Scan for the cell matching the given text and deliver its [X, Y] coordinate at center. 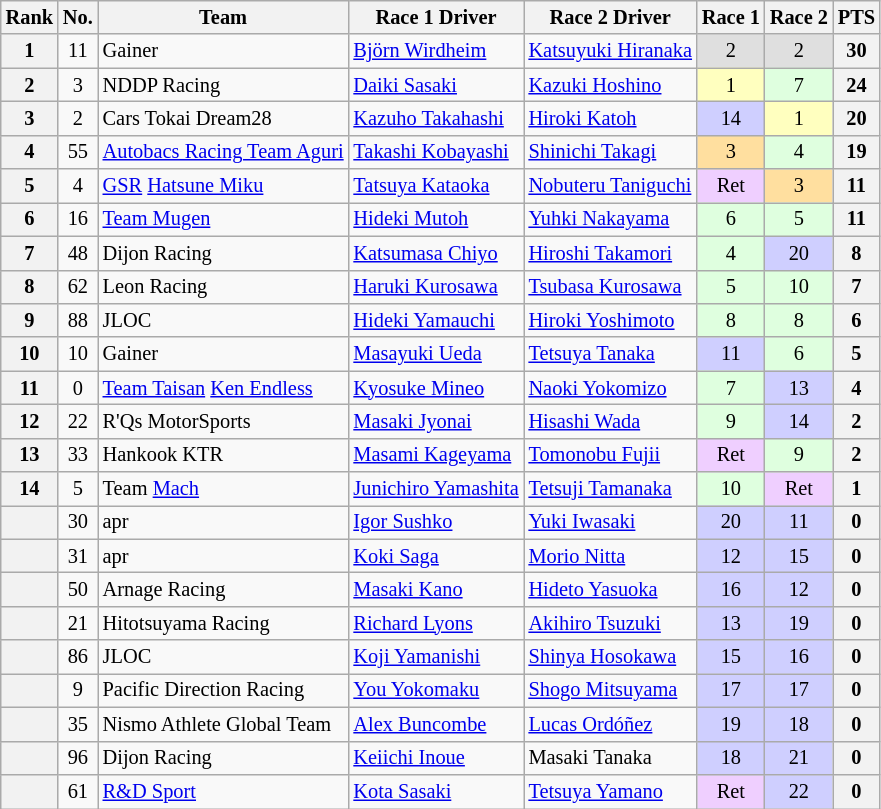
Shogo Mitsuyama [610, 690]
Leon Racing [224, 287]
35 [78, 724]
Autobacs Racing Team Aguri [224, 152]
Kyosuke Mineo [436, 388]
You Yokomaku [436, 690]
Björn Wirdheim [436, 51]
Team [224, 17]
Masaki Tanaka [610, 758]
Hitotsuyama Racing [224, 623]
96 [78, 758]
Kazuho Takahashi [436, 118]
Masaki Kano [436, 589]
Hiroki Yoshimoto [610, 320]
Rank [30, 17]
Race 2 Driver [610, 17]
55 [78, 152]
Team Mugen [224, 219]
Igor Sushko [436, 522]
GSR Hatsune Miku [224, 186]
Race 2 [799, 17]
Alex Buncombe [436, 724]
Kazuki Hoshino [610, 85]
Tetsuji Tamanaka [610, 489]
Akihiro Tsuzuki [610, 623]
Hiroki Katoh [610, 118]
50 [78, 589]
Haruki Kurosawa [436, 287]
Nismo Athlete Global Team [224, 724]
Yuki Iwasaki [610, 522]
33 [78, 455]
Lucas Ordóñez [610, 724]
Yuhki Nakayama [610, 219]
Shinichi Takagi [610, 152]
Hankook KTR [224, 455]
PTS [856, 17]
Hiroshi Takamori [610, 253]
Kota Sasaki [436, 791]
Pacific Direction Racing [224, 690]
88 [78, 320]
Masaki Jyonai [436, 421]
Koji Yamanishi [436, 657]
Tetsuya Tanaka [610, 354]
NDDP Racing [224, 85]
Team Mach [224, 489]
Race 1 Driver [436, 17]
Cars Tokai Dream28 [224, 118]
Masami Kageyama [436, 455]
Team Taisan Ken Endless [224, 388]
Masayuki Ueda [436, 354]
Shinya Hosokawa [610, 657]
Tatsuya Kataoka [436, 186]
Hideki Mutoh [436, 219]
Koki Saga [436, 556]
Junichiro Yamashita [436, 489]
Richard Lyons [436, 623]
48 [78, 253]
Katsuyuki Hiranaka [610, 51]
Tomonobu Fujii [610, 455]
Daiki Sasaki [436, 85]
R&D Sport [224, 791]
Nobuteru Taniguchi [610, 186]
Hisashi Wada [610, 421]
No. [78, 17]
31 [78, 556]
Takashi Kobayashi [436, 152]
Hideki Yamauchi [436, 320]
61 [78, 791]
Morio Nitta [610, 556]
Naoki Yokomizo [610, 388]
Tetsuya Yamano [610, 791]
Hideto Yasuoka [610, 589]
86 [78, 657]
24 [856, 85]
Arnage Racing [224, 589]
Katsumasa Chiyo [436, 253]
R'Qs MotorSports [224, 421]
62 [78, 287]
Race 1 [731, 17]
Tsubasa Kurosawa [610, 287]
Keiichi Inoue [436, 758]
